Return (x, y) of the center of cell containing provided text 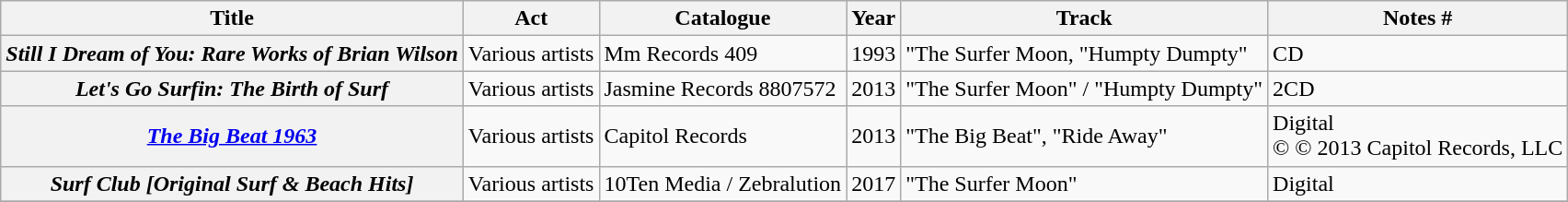
2017 (874, 184)
Let's Go Surfin: The Birth of Surf (232, 89)
Catalogue (723, 18)
Year (874, 18)
The Big Beat 1963 (232, 137)
CD (1418, 53)
Digital (1418, 184)
Act (531, 18)
Mm Records 409 (723, 53)
Still I Dream of You: Rare Works of Brian Wilson (232, 53)
Digital© © 2013 Capitol Records, LLC (1418, 137)
"The Surfer Moon" / "Humpty Dumpty" (1084, 89)
Notes # (1418, 18)
Track (1084, 18)
10Ten Media / Zebralution (723, 184)
Surf Club [Original Surf & Beach Hits] (232, 184)
Title (232, 18)
"The Surfer Moon, "Humpty Dumpty" (1084, 53)
"The Big Beat", "Ride Away" (1084, 137)
Capitol Records (723, 137)
2CD (1418, 89)
Jasmine Records 8807572 (723, 89)
"The Surfer Moon" (1084, 184)
1993 (874, 53)
